Provide the (X, Y) coordinate of the cell's center where the given text is located.  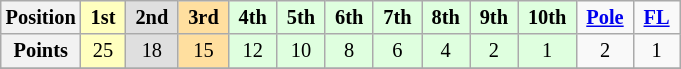
9th (494, 17)
7th (397, 17)
Pole (604, 17)
Position (41, 17)
1st (104, 17)
4 (446, 51)
25 (104, 51)
8th (446, 17)
4th (253, 17)
6th (349, 17)
18 (152, 51)
8 (349, 51)
2nd (152, 17)
6 (397, 51)
Points (41, 51)
15 (203, 51)
3rd (203, 17)
12 (253, 51)
FL (657, 17)
10 (301, 51)
10th (547, 17)
5th (301, 17)
